Identify which cell holds the provided text, then report its [x, y] central coordinate. 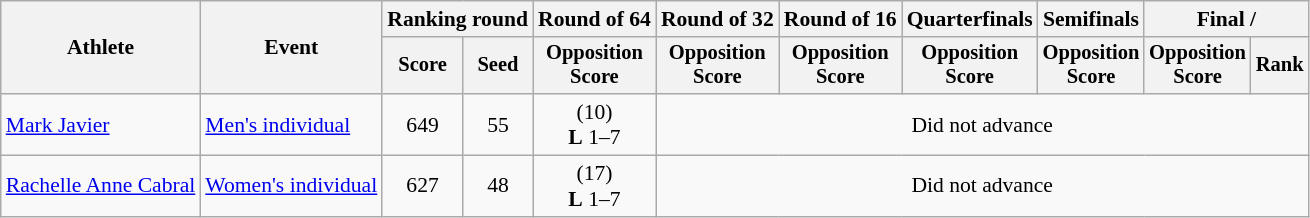
Round of 16 [840, 19]
Mark Javier [101, 124]
Final / [1226, 19]
Semifinals [1092, 19]
Round of 32 [718, 19]
Score [422, 66]
Event [291, 48]
Men's individual [291, 124]
Rachelle Anne Cabral [101, 186]
Athlete [101, 48]
Round of 64 [594, 19]
627 [422, 186]
Quarterfinals [970, 19]
Rank [1280, 66]
55 [498, 124]
Seed [498, 66]
48 [498, 186]
(10)L 1–7 [594, 124]
Women's individual [291, 186]
649 [422, 124]
Ranking round [458, 19]
(17)L 1–7 [594, 186]
